Find where the given text appears and provide that cell's center as [x, y] coordinate. 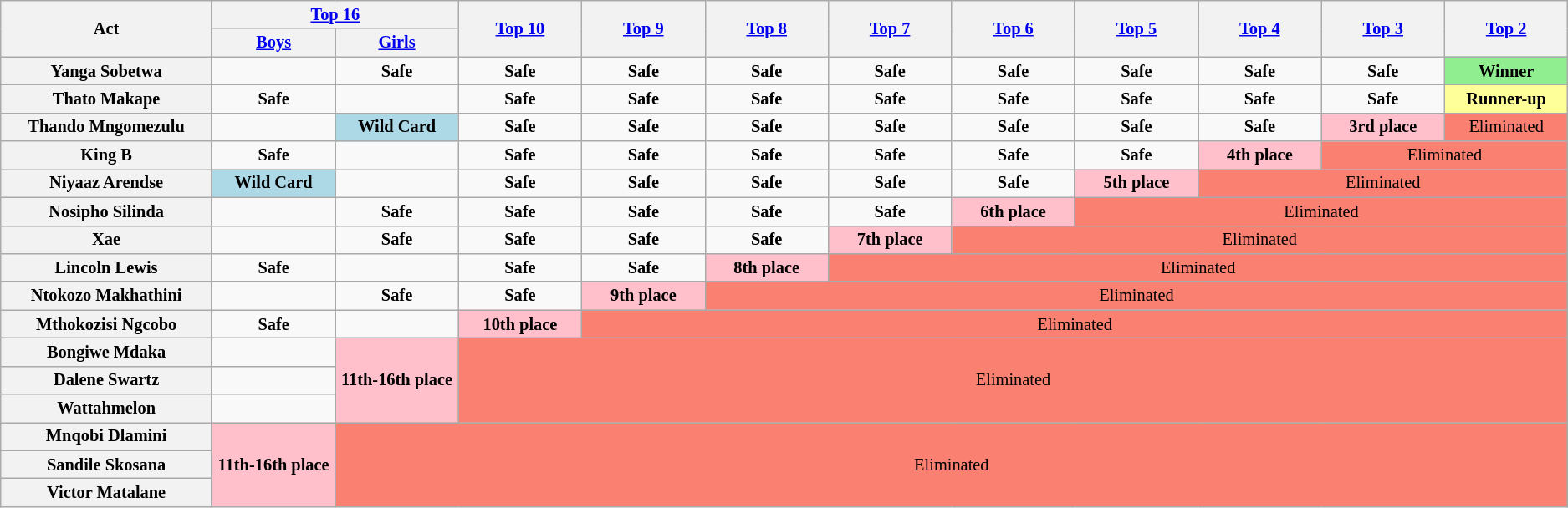
Mnqobi Dlamini [107, 436]
Sandile Skosana [107, 465]
Top 7 [890, 28]
Top 5 [1136, 28]
Winner [1505, 71]
Niyaaz Arendse [107, 183]
Top 4 [1259, 28]
Boys [273, 43]
Mthokozisi Ngcobo [107, 324]
Victor Matalane [107, 492]
Top 9 [644, 28]
Lincoln Lewis [107, 267]
Ntokozo Makhathini [107, 296]
Nosipho Silinda [107, 211]
Girls [396, 43]
6th place [1014, 211]
4th place [1259, 155]
9th place [644, 296]
Wattahmelon [107, 409]
Thando Mngomezulu [107, 127]
Bongiwe Mdaka [107, 352]
Act [107, 28]
7th place [890, 240]
Top 2 [1505, 28]
Top 3 [1383, 28]
Runner-up [1505, 99]
10th place [520, 324]
Dalene Swartz [107, 380]
King B [107, 155]
Top 16 [335, 14]
Top 8 [766, 28]
Yanga Sobetwa [107, 71]
Top 10 [520, 28]
3rd place [1383, 127]
Xae [107, 240]
5th place [1136, 183]
8th place [766, 267]
Top 6 [1014, 28]
Thato Makape [107, 99]
